Scan for the cell matching the given text and deliver its [x, y] coordinate at center. 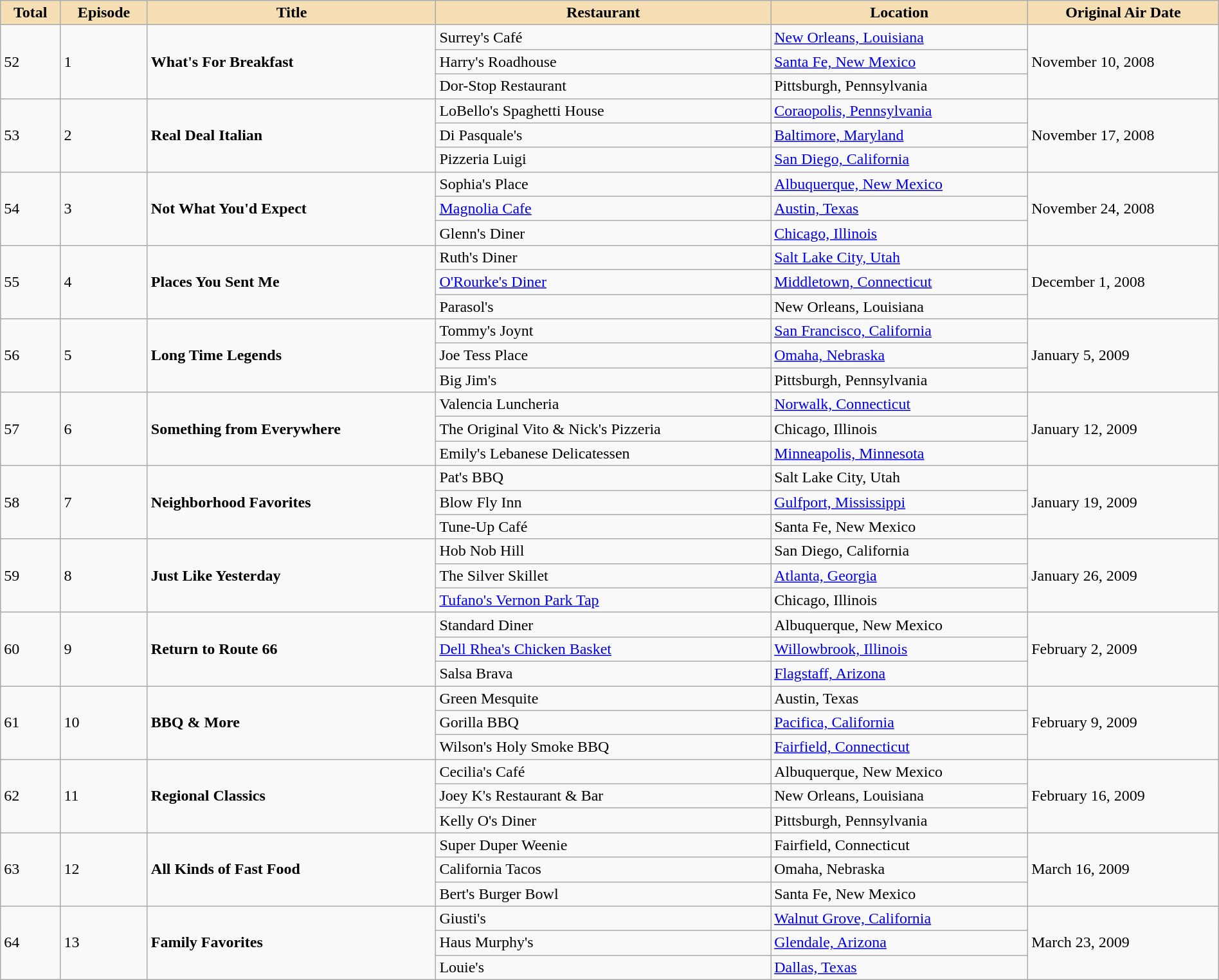
Pizzeria Luigi [603, 159]
Joe Tess Place [603, 356]
Total [31, 13]
1 [104, 62]
Wilson's Holy Smoke BBQ [603, 747]
Giusti's [603, 918]
January 19, 2009 [1124, 502]
9 [104, 649]
Kelly O's Diner [603, 821]
O'Rourke's Diner [603, 282]
Places You Sent Me [292, 282]
Original Air Date [1124, 13]
Sophia's Place [603, 184]
Green Mesquite [603, 698]
Willowbrook, Illinois [899, 649]
Walnut Grove, California [899, 918]
California Tacos [603, 869]
Cecilia's Café [603, 772]
Tommy's Joynt [603, 331]
January 5, 2009 [1124, 356]
Regional Classics [292, 796]
Baltimore, Maryland [899, 135]
Hob Nob Hill [603, 551]
Valencia Luncheria [603, 404]
Minneapolis, Minnesota [899, 453]
Tune-Up Café [603, 527]
Flagstaff, Arizona [899, 673]
5 [104, 356]
54 [31, 208]
Restaurant [603, 13]
2 [104, 135]
59 [31, 576]
Joey K's Restaurant & Bar [603, 796]
13 [104, 943]
53 [31, 135]
January 26, 2009 [1124, 576]
Just Like Yesterday [292, 576]
12 [104, 869]
60 [31, 649]
Gorilla BBQ [603, 723]
Long Time Legends [292, 356]
8 [104, 576]
January 12, 2009 [1124, 429]
November 17, 2008 [1124, 135]
December 1, 2008 [1124, 282]
3 [104, 208]
Atlanta, Georgia [899, 576]
What's For Breakfast [292, 62]
Gulfport, Mississippi [899, 502]
52 [31, 62]
Haus Murphy's [603, 943]
Blow Fly Inn [603, 502]
Pacifica, California [899, 723]
March 23, 2009 [1124, 943]
58 [31, 502]
Super Duper Weenie [603, 845]
Tufano's Vernon Park Tap [603, 600]
February 16, 2009 [1124, 796]
Bert's Burger Bowl [603, 894]
Location [899, 13]
Glendale, Arizona [899, 943]
LoBello's Spaghetti House [603, 111]
Neighborhood Favorites [292, 502]
Surrey's Café [603, 37]
Glenn's Diner [603, 233]
Di Pasquale's [603, 135]
Middletown, Connecticut [899, 282]
Big Jim's [603, 380]
San Francisco, California [899, 331]
4 [104, 282]
Return to Route 66 [292, 649]
November 10, 2008 [1124, 62]
Salsa Brava [603, 673]
7 [104, 502]
Standard Diner [603, 624]
6 [104, 429]
57 [31, 429]
November 24, 2008 [1124, 208]
56 [31, 356]
Pat's BBQ [603, 478]
The Silver Skillet [603, 576]
Emily's Lebanese Delicatessen [603, 453]
The Original Vito & Nick's Pizzeria [603, 429]
February 2, 2009 [1124, 649]
Magnolia Cafe [603, 208]
March 16, 2009 [1124, 869]
10 [104, 722]
Harry's Roadhouse [603, 62]
February 9, 2009 [1124, 722]
Family Favorites [292, 943]
All Kinds of Fast Food [292, 869]
Dallas, Texas [899, 967]
61 [31, 722]
Norwalk, Connecticut [899, 404]
Dor-Stop Restaurant [603, 86]
Louie's [603, 967]
62 [31, 796]
55 [31, 282]
Real Deal Italian [292, 135]
BBQ & More [292, 722]
Episode [104, 13]
Coraopolis, Pennsylvania [899, 111]
Ruth's Diner [603, 257]
64 [31, 943]
Dell Rhea's Chicken Basket [603, 649]
Title [292, 13]
Parasol's [603, 307]
63 [31, 869]
Not What You'd Expect [292, 208]
11 [104, 796]
Something from Everywhere [292, 429]
